Identify which cell holds the provided text, then report its (x, y) central coordinate. 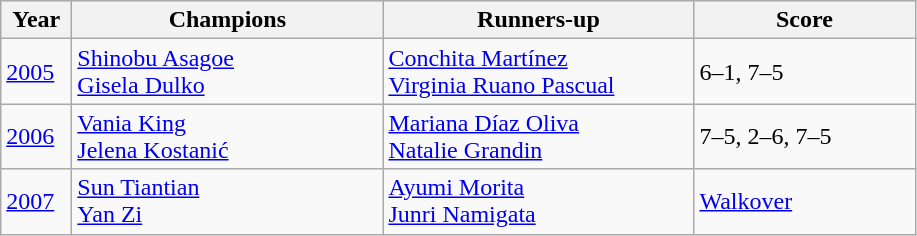
Score (804, 20)
7–5, 2–6, 7–5 (804, 136)
Sun Tiantian Yan Zi (228, 202)
2007 (36, 202)
Shinobu Asagoe Gisela Dulko (228, 72)
Walkover (804, 202)
Mariana Díaz Oliva Natalie Grandin (538, 136)
2006 (36, 136)
Ayumi Morita Junri Namigata (538, 202)
6–1, 7–5 (804, 72)
Vania King Jelena Kostanić (228, 136)
Runners-up (538, 20)
Champions (228, 20)
Conchita Martínez Virginia Ruano Pascual (538, 72)
2005 (36, 72)
Year (36, 20)
